Return [X, Y] of the center of cell containing provided text 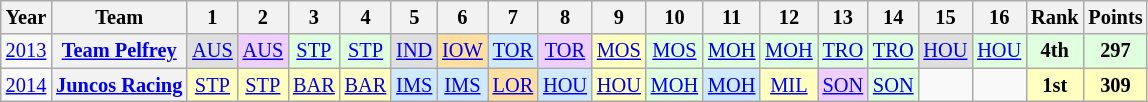
7 [513, 17]
Year [26, 17]
297 [1115, 51]
13 [843, 17]
Rank [1054, 17]
Juncos Racing [119, 85]
4th [1054, 51]
IOW [462, 51]
2014 [26, 85]
Team [119, 17]
12 [788, 17]
5 [414, 17]
3 [314, 17]
Points [1115, 17]
1st [1054, 85]
8 [565, 17]
2 [263, 17]
1 [212, 17]
MIL [788, 85]
14 [893, 17]
309 [1115, 85]
2013 [26, 51]
15 [945, 17]
11 [732, 17]
9 [619, 17]
16 [999, 17]
IND [414, 51]
LOR [513, 85]
Team Pelfrey [119, 51]
6 [462, 17]
10 [674, 17]
4 [366, 17]
